Output the (x, y) coordinate of the center of the cell containing the given text.  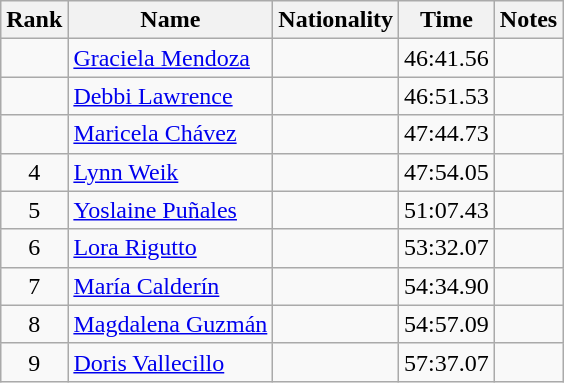
5 (34, 210)
54:34.90 (447, 286)
57:37.07 (447, 362)
46:41.56 (447, 58)
6 (34, 248)
9 (34, 362)
51:07.43 (447, 210)
47:44.73 (447, 134)
Time (447, 20)
47:54.05 (447, 172)
Lynn Weik (170, 172)
54:57.09 (447, 324)
María Calderín (170, 286)
Magdalena Guzmán (170, 324)
Debbi Lawrence (170, 96)
Name (170, 20)
Graciela Mendoza (170, 58)
8 (34, 324)
Doris Vallecillo (170, 362)
53:32.07 (447, 248)
Rank (34, 20)
4 (34, 172)
Maricela Chávez (170, 134)
Lora Rigutto (170, 248)
46:51.53 (447, 96)
Notes (528, 20)
Yoslaine Puñales (170, 210)
Nationality (336, 20)
7 (34, 286)
